Search for the cell housing the specified text and yield its (X, Y) center coordinate. 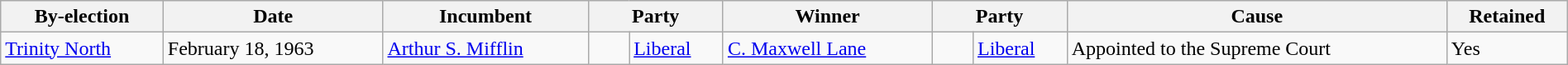
February 18, 1963 (273, 48)
C. Maxwell Lane (827, 48)
Winner (827, 17)
Retained (1507, 17)
Trinity North (83, 48)
Cause (1257, 17)
Date (273, 17)
By-election (83, 17)
Yes (1507, 48)
Appointed to the Supreme Court (1257, 48)
Incumbent (485, 17)
Arthur S. Mifflin (485, 48)
